Locate the cell with the specified text and output its (X, Y) center coordinate. 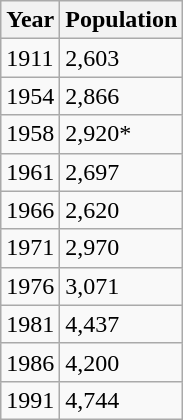
2,603 (122, 58)
4,437 (122, 324)
1911 (30, 58)
2,697 (122, 172)
4,200 (122, 362)
2,970 (122, 248)
2,920* (122, 134)
1991 (30, 400)
4,744 (122, 400)
Year (30, 20)
1981 (30, 324)
2,620 (122, 210)
1961 (30, 172)
1958 (30, 134)
1966 (30, 210)
3,071 (122, 286)
1971 (30, 248)
1954 (30, 96)
1976 (30, 286)
Population (122, 20)
1986 (30, 362)
2,866 (122, 96)
